Determine the [x, y] coordinate at the center of the cell enclosing the given text.  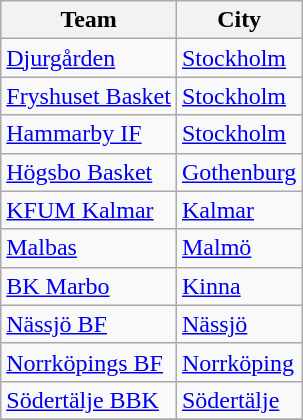
Kinna [238, 286]
Team [89, 20]
Norrköping [238, 362]
KFUM Kalmar [89, 210]
Nässjö BF [89, 324]
Hammarby IF [89, 134]
City [238, 20]
Södertälje BBK [89, 400]
Djurgården [89, 58]
Malmö [238, 248]
Norrköpings BF [89, 362]
Nässjö [238, 324]
Gothenburg [238, 172]
Malbas [89, 248]
Kalmar [238, 210]
Fryshuset Basket [89, 96]
Södertälje [238, 400]
Högsbo Basket [89, 172]
BK Marbo [89, 286]
